Search for the cell housing the specified text and yield its [X, Y] center coordinate. 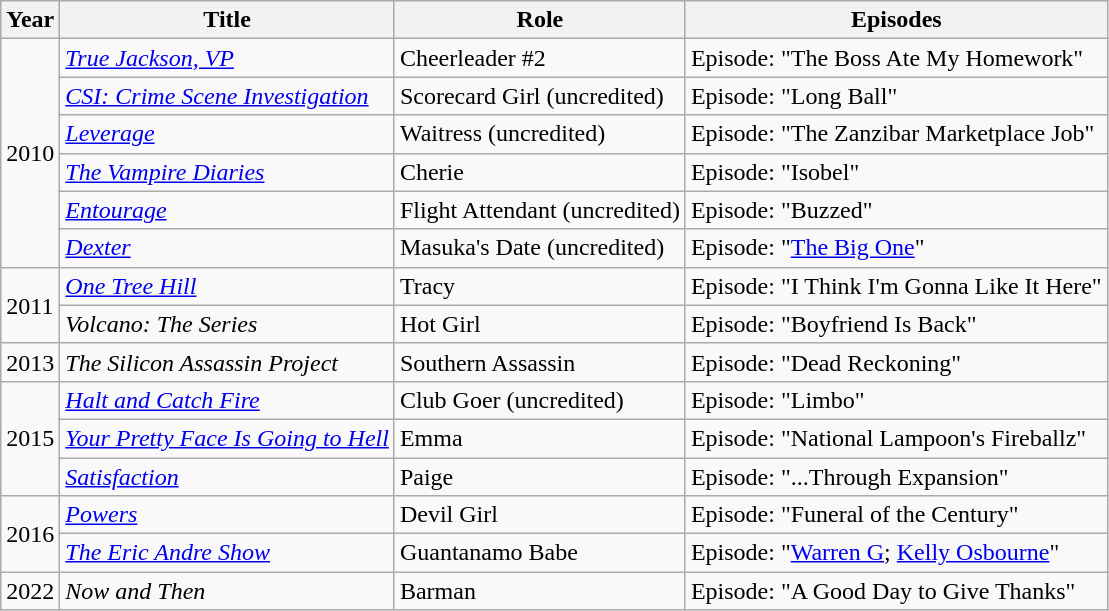
Tracy [540, 286]
Episode: "Warren G; Kelly Osbourne" [896, 553]
Episode: "Funeral of the Century" [896, 515]
Satisfaction [228, 477]
Emma [540, 438]
Episode: "I Think I'm Gonna Like It Here" [896, 286]
2010 [30, 153]
Episode: "The Boss Ate My Homework" [896, 58]
Devil Girl [540, 515]
Waitress (uncredited) [540, 134]
True Jackson, VP [228, 58]
Masuka's Date (uncredited) [540, 248]
2022 [30, 591]
Episode: "...Through Expansion" [896, 477]
Episode: "A Good Day to Give Thanks" [896, 591]
CSI: Crime Scene Investigation [228, 96]
Episode: "National Lampoon's Fireballz" [896, 438]
Episodes [896, 20]
Role [540, 20]
2011 [30, 305]
The Eric Andre Show [228, 553]
The Vampire Diaries [228, 172]
Title [228, 20]
Southern Assassin [540, 362]
Cherie [540, 172]
Barman [540, 591]
Powers [228, 515]
Flight Attendant (uncredited) [540, 210]
One Tree Hill [228, 286]
Club Goer (uncredited) [540, 400]
Guantanamo Babe [540, 553]
Dexter [228, 248]
Episode: "Long Ball" [896, 96]
Hot Girl [540, 324]
Leverage [228, 134]
2016 [30, 534]
Episode: "Isobel" [896, 172]
Episode: "The Zanzibar Marketplace Job" [896, 134]
2015 [30, 438]
The Silicon Assassin Project [228, 362]
Paige [540, 477]
Volcano: The Series [228, 324]
Halt and Catch Fire [228, 400]
Entourage [228, 210]
2013 [30, 362]
Your Pretty Face Is Going to Hell [228, 438]
Cheerleader #2 [540, 58]
Episode: "Dead Reckoning" [896, 362]
Scorecard Girl (uncredited) [540, 96]
Year [30, 20]
Episode: "Buzzed" [896, 210]
Now and Then [228, 591]
Episode: "Boyfriend Is Back" [896, 324]
Episode: "Limbo" [896, 400]
Episode: "The Big One" [896, 248]
